Search for the cell housing the specified text and yield its (X, Y) center coordinate. 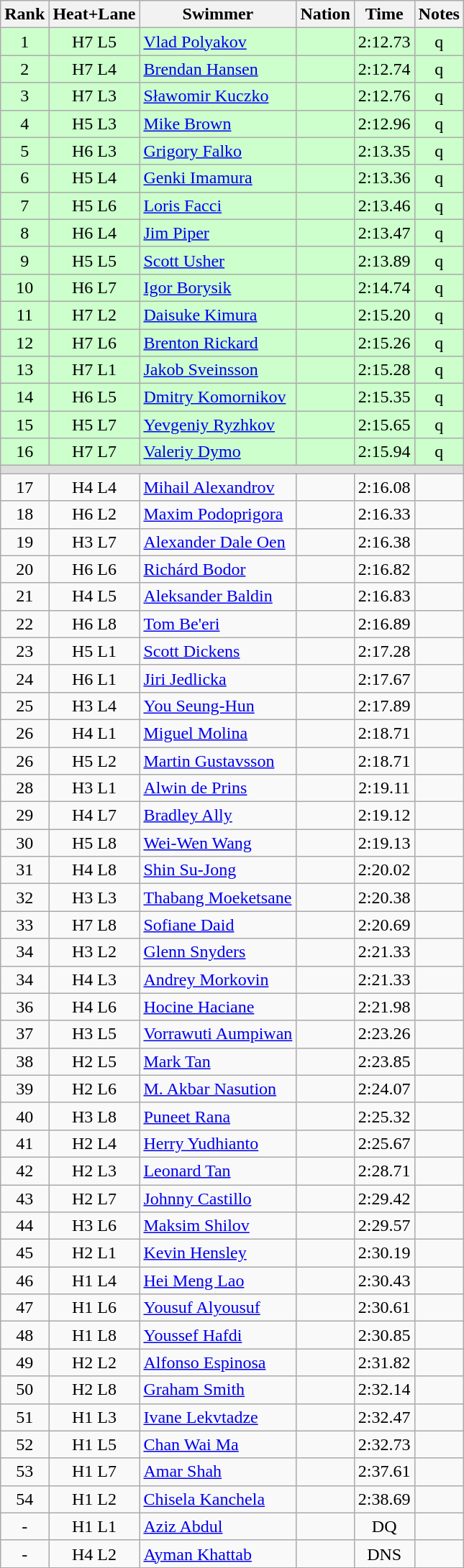
Jiri Jedlicka (218, 678)
Aziz Abdul (218, 1526)
Chan Wai Ma (218, 1444)
Dmitry Komornikov (218, 397)
H1 L6 (94, 1308)
20 (24, 569)
H6 L5 (94, 397)
33 (24, 925)
Vlad Polyakov (218, 42)
Scott Dickens (218, 651)
2:13.46 (384, 206)
2:15.94 (384, 452)
Glenn Snyders (218, 952)
Igor Borysik (218, 287)
H5 L7 (94, 425)
24 (24, 678)
2:16.08 (384, 487)
36 (24, 1007)
Vorrawuti Aumpiwan (218, 1034)
Grigory Falko (218, 151)
Graham Smith (218, 1390)
Miguel Molina (218, 733)
2:13.47 (384, 233)
H2 L6 (94, 1089)
51 (24, 1417)
49 (24, 1362)
H7 L5 (94, 42)
2:15.65 (384, 425)
2:30.61 (384, 1308)
6 (24, 178)
H7 L2 (94, 315)
DQ (384, 1526)
52 (24, 1444)
2:12.73 (384, 42)
4 (24, 124)
21 (24, 596)
38 (24, 1061)
H4 L6 (94, 1007)
Hocine Haciane (218, 1007)
3 (24, 96)
Genki Imamura (218, 178)
H3 L3 (94, 898)
2:15.28 (384, 370)
M. Akbar Nasution (218, 1089)
H7 L4 (94, 69)
2:15.35 (384, 397)
2:15.20 (384, 315)
H2 L5 (94, 1061)
9 (24, 260)
17 (24, 487)
H3 L6 (94, 1226)
H2 L4 (94, 1143)
41 (24, 1143)
Rank (24, 14)
Jim Piper (218, 233)
2:29.42 (384, 1198)
H6 L7 (94, 287)
22 (24, 624)
DNS (384, 1554)
7 (24, 206)
H5 L6 (94, 206)
2:20.02 (384, 870)
Andrey Morkovin (218, 979)
2:23.85 (384, 1061)
H3 L5 (94, 1034)
2:12.96 (384, 124)
H4 L5 (94, 596)
10 (24, 287)
2:24.07 (384, 1089)
H1 L8 (94, 1335)
2:20.69 (384, 925)
2:25.67 (384, 1143)
2:16.89 (384, 624)
H2 L2 (94, 1362)
Sofiane Daid (218, 925)
39 (24, 1089)
Brenton Rickard (218, 343)
8 (24, 233)
2:29.57 (384, 1226)
2:17.89 (384, 706)
H5 L2 (94, 761)
H4 L1 (94, 733)
H6 L3 (94, 151)
H7 L1 (94, 370)
Yevgeniy Ryzhkov (218, 425)
2:37.61 (384, 1472)
11 (24, 315)
2:14.74 (384, 287)
2:15.26 (384, 343)
Ayman Khattab (218, 1554)
You Seung-Hun (218, 706)
H3 L7 (94, 542)
Amar Shah (218, 1472)
H6 L4 (94, 233)
H6 L2 (94, 515)
H5 L5 (94, 260)
2:28.71 (384, 1171)
H3 L4 (94, 706)
Thabang Moeketsane (218, 898)
H2 L8 (94, 1390)
Scott Usher (218, 260)
2:38.69 (384, 1499)
H4 L4 (94, 487)
2:31.82 (384, 1362)
18 (24, 515)
H2 L7 (94, 1198)
31 (24, 870)
H5 L4 (94, 178)
29 (24, 816)
H7 L3 (94, 96)
54 (24, 1499)
Johnny Castillo (218, 1198)
28 (24, 788)
Alfonso Espinosa (218, 1362)
1 (24, 42)
2:17.28 (384, 651)
2:19.12 (384, 816)
Wei-Wen Wang (218, 843)
2:30.85 (384, 1335)
H7 L8 (94, 925)
Alexander Dale Oen (218, 542)
2:30.43 (384, 1281)
Notes (439, 14)
Brendan Hansen (218, 69)
2:32.73 (384, 1444)
H1 L4 (94, 1281)
H4 L3 (94, 979)
2:23.26 (384, 1034)
42 (24, 1171)
Leonard Tan (218, 1171)
2:21.98 (384, 1007)
44 (24, 1226)
H6 L6 (94, 569)
2 (24, 69)
H7 L6 (94, 343)
H4 L7 (94, 816)
H1 L7 (94, 1472)
Time (384, 14)
Loris Facci (218, 206)
37 (24, 1034)
Puneet Rana (218, 1116)
H4 L8 (94, 870)
Yousuf Alyousuf (218, 1308)
Chisela Kanchela (218, 1499)
Mark Tan (218, 1061)
2:16.82 (384, 569)
2:16.38 (384, 542)
H1 L2 (94, 1499)
2:16.33 (384, 515)
Martin Gustavsson (218, 761)
2:25.32 (384, 1116)
19 (24, 542)
H5 L1 (94, 651)
Kevin Hensley (218, 1253)
2:16.83 (384, 596)
Youssef Hafdi (218, 1335)
48 (24, 1335)
2:13.35 (384, 151)
2:32.47 (384, 1417)
H7 L7 (94, 452)
40 (24, 1116)
Shin Su-Jong (218, 870)
2:13.89 (384, 260)
16 (24, 452)
H3 L8 (94, 1116)
30 (24, 843)
Hei Meng Lao (218, 1281)
Mihail Alexandrov (218, 487)
H1 L3 (94, 1417)
23 (24, 651)
Maksim Shilov (218, 1226)
53 (24, 1472)
Ivane Lekvtadze (218, 1417)
25 (24, 706)
Aleksander Baldin (218, 596)
H1 L1 (94, 1526)
15 (24, 425)
2:19.13 (384, 843)
Tom Be'eri (218, 624)
50 (24, 1390)
2:12.76 (384, 96)
Jakob Sveinsson (218, 370)
13 (24, 370)
2:32.14 (384, 1390)
2:13.36 (384, 178)
H5 L3 (94, 124)
H5 L8 (94, 843)
Sławomir Kuczko (218, 96)
H3 L2 (94, 952)
2:12.74 (384, 69)
46 (24, 1281)
Alwin de Prins (218, 788)
Bradley Ally (218, 816)
5 (24, 151)
2:20.38 (384, 898)
Richárd Bodor (218, 569)
2:19.11 (384, 788)
Daisuke Kimura (218, 315)
Valeriy Dymo (218, 452)
14 (24, 397)
43 (24, 1198)
H2 L3 (94, 1171)
H1 L5 (94, 1444)
H2 L1 (94, 1253)
2:17.67 (384, 678)
12 (24, 343)
32 (24, 898)
Herry Yudhianto (218, 1143)
H4 L2 (94, 1554)
H6 L8 (94, 624)
H3 L1 (94, 788)
45 (24, 1253)
Swimmer (218, 14)
2:30.19 (384, 1253)
Nation (325, 14)
47 (24, 1308)
Heat+Lane (94, 14)
Maxim Podoprigora (218, 515)
H6 L1 (94, 678)
Mike Brown (218, 124)
